Determine the (x, y) coordinate at the center of the cell enclosing the given text.  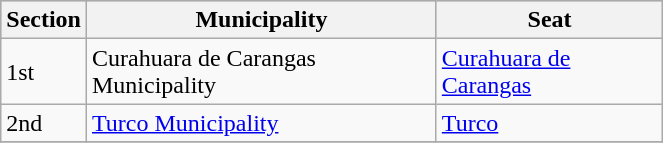
Municipality (261, 20)
Turco Municipality (261, 123)
Seat (550, 20)
Section (44, 20)
Turco (550, 123)
Curahuara de Carangas (550, 72)
Curahuara de Carangas Municipality (261, 72)
1st (44, 72)
2nd (44, 123)
